For the text-containing cell, return its midpoint in (x, y) coordinate format. 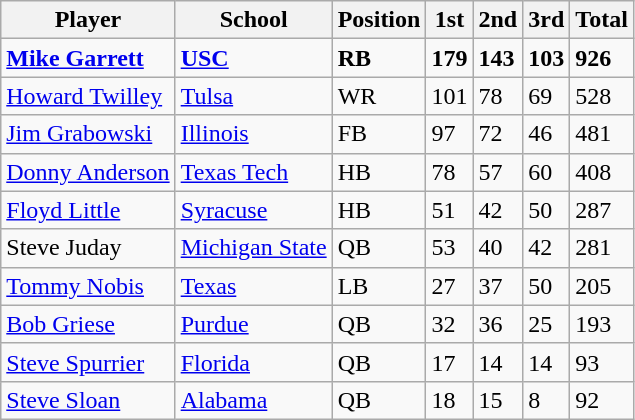
Total (602, 20)
25 (546, 324)
LB (379, 286)
Tulsa (254, 96)
926 (602, 58)
97 (450, 134)
Floyd Little (88, 210)
53 (450, 248)
8 (546, 400)
Purdue (254, 324)
Michigan State (254, 248)
Jim Grabowski (88, 134)
40 (498, 248)
WR (379, 96)
School (254, 20)
Player (88, 20)
103 (546, 58)
Steve Spurrier (88, 362)
Illinois (254, 134)
408 (602, 172)
Steve Juday (88, 248)
57 (498, 172)
143 (498, 58)
Position (379, 20)
Tommy Nobis (88, 286)
Texas Tech (254, 172)
27 (450, 286)
Texas (254, 286)
FB (379, 134)
72 (498, 134)
32 (450, 324)
3rd (546, 20)
Howard Twilley (88, 96)
Alabama (254, 400)
51 (450, 210)
RB (379, 58)
481 (602, 134)
17 (450, 362)
Mike Garrett (88, 58)
36 (498, 324)
46 (546, 134)
281 (602, 248)
Donny Anderson (88, 172)
18 (450, 400)
1st (450, 20)
Steve Sloan (88, 400)
USC (254, 58)
179 (450, 58)
Bob Griese (88, 324)
2nd (498, 20)
92 (602, 400)
69 (546, 96)
37 (498, 286)
15 (498, 400)
193 (602, 324)
93 (602, 362)
528 (602, 96)
Syracuse (254, 210)
287 (602, 210)
101 (450, 96)
60 (546, 172)
205 (602, 286)
Florida (254, 362)
